Return [x, y] of the center of cell containing provided text 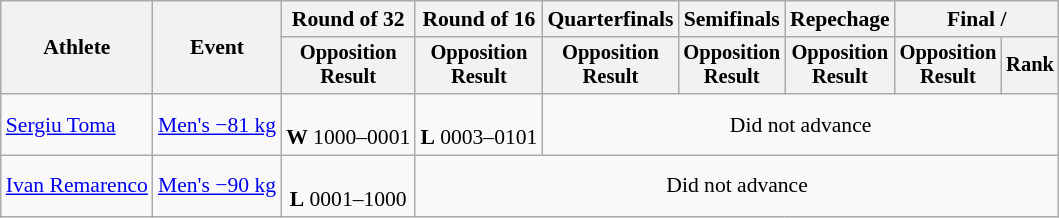
Ivan Remarenco [77, 186]
Final / [977, 19]
Sergiu Toma [77, 124]
Men's −81 kg [217, 124]
Event [217, 48]
L 0003–0101 [478, 124]
Men's −90 kg [217, 186]
W 1000–0001 [348, 124]
Semifinals [732, 19]
Round of 32 [348, 19]
Rank [1030, 66]
Athlete [77, 48]
Round of 16 [478, 19]
L 0001–1000 [348, 186]
Repechage [840, 19]
Quarterfinals [610, 19]
